Identify which cell holds the provided text, then report its (X, Y) central coordinate. 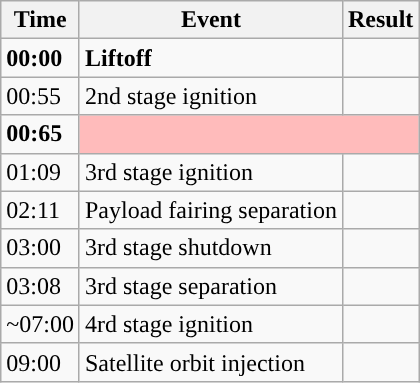
02:11 (40, 210)
00:00 (40, 58)
Time (40, 20)
2nd stage ignition (210, 96)
03:00 (40, 248)
03:08 (40, 286)
01:09 (40, 172)
3rd stage ignition (210, 172)
00:65 (40, 134)
Event (210, 20)
09:00 (40, 362)
4rd stage ignition (210, 324)
~07:00 (40, 324)
Satellite orbit injection (210, 362)
Payload fairing separation (210, 210)
3rd stage shutdown (210, 248)
Result (380, 20)
00:55 (40, 96)
3rd stage separation (210, 286)
Liftoff (210, 58)
